From the cell containing the given text, extract its center point as (x, y) coordinate. 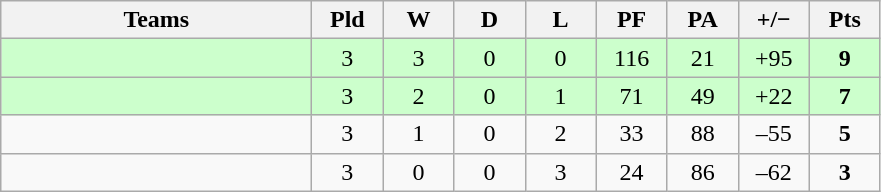
88 (702, 134)
7 (844, 96)
9 (844, 58)
49 (702, 96)
+95 (774, 58)
86 (702, 172)
W (418, 20)
116 (632, 58)
Teams (156, 20)
–62 (774, 172)
33 (632, 134)
Pts (844, 20)
PF (632, 20)
–55 (774, 134)
21 (702, 58)
D (490, 20)
5 (844, 134)
24 (632, 172)
+/− (774, 20)
L (560, 20)
71 (632, 96)
PA (702, 20)
+22 (774, 96)
Pld (348, 20)
